Provide the [X, Y] coordinate of the cell's center where the given text is located.  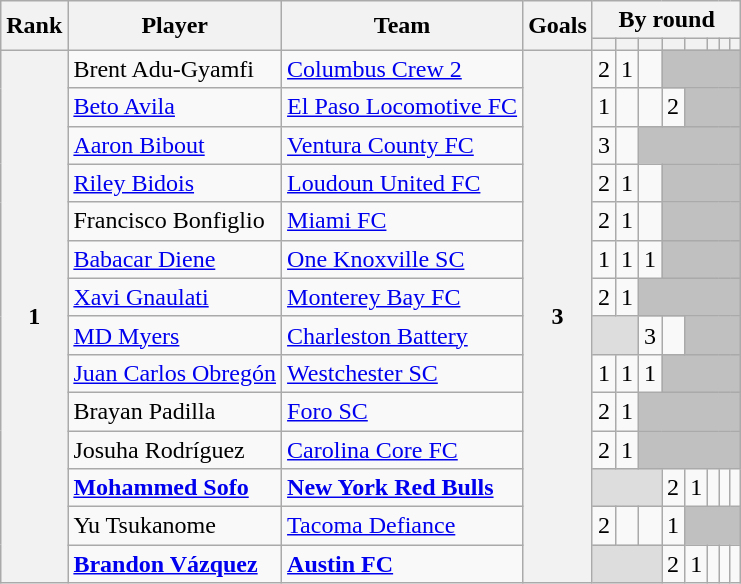
MD Myers [175, 335]
Francisco Bonfiglio [175, 221]
Riley Bidois [175, 183]
Mohammed Sofo [175, 488]
Aaron Bibout [175, 145]
El Paso Locomotive FC [402, 107]
Austin FC [402, 564]
Loudoun United FC [402, 183]
Monterey Bay FC [402, 297]
Westchester SC [402, 373]
New York Red Bulls [402, 488]
Columbus Crew 2 [402, 69]
Team [402, 26]
By round [666, 20]
Player [175, 26]
Goals [558, 26]
Yu Tsukanome [175, 526]
Josuha Rodríguez [175, 449]
Brent Adu-Gyamfi [175, 69]
Rank [34, 26]
Brandon Vázquez [175, 564]
Xavi Gnaulati [175, 297]
Carolina Core FC [402, 449]
Brayan Padilla [175, 411]
Juan Carlos Obregón [175, 373]
Babacar Diene [175, 259]
Charleston Battery [402, 335]
Beto Avila [175, 107]
Miami FC [402, 221]
Tacoma Defiance [402, 526]
One Knoxville SC [402, 259]
Foro SC [402, 411]
Ventura County FC [402, 145]
